Identify which cell holds the provided text, then report its (X, Y) central coordinate. 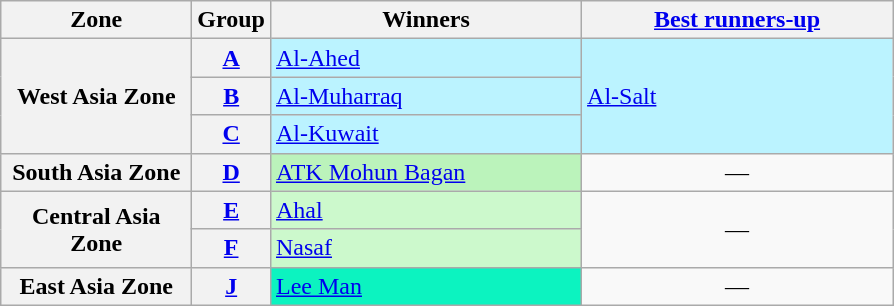
F (232, 248)
Al-Ahed (426, 58)
Al-Kuwait (426, 134)
D (232, 172)
Ahal (426, 210)
West Asia Zone (96, 96)
B (232, 96)
Al-Salt (738, 96)
Zone (96, 20)
Central Asia Zone (96, 229)
South Asia Zone (96, 172)
Lee Man (426, 286)
Nasaf (426, 248)
ATK Mohun Bagan (426, 172)
A (232, 58)
Best runners-up (738, 20)
C (232, 134)
Winners (426, 20)
Group (232, 20)
Al-Muharraq (426, 96)
J (232, 286)
E (232, 210)
East Asia Zone (96, 286)
